Identify which cell holds the provided text, then report its (X, Y) central coordinate. 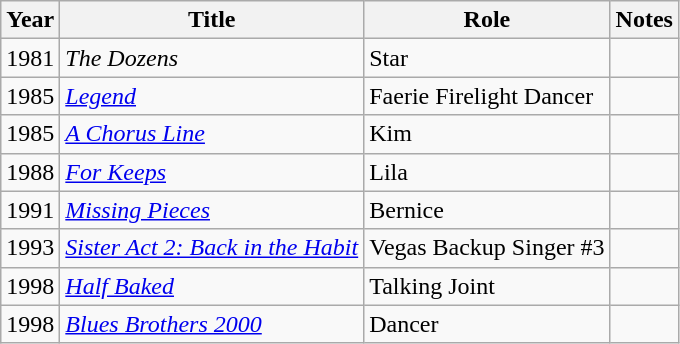
Dancer (487, 324)
Title (212, 20)
1988 (30, 172)
Vegas Backup Singer #3 (487, 248)
For Keeps (212, 172)
Half Baked (212, 286)
The Dozens (212, 58)
Notes (644, 20)
A Chorus Line (212, 134)
Lila (487, 172)
Role (487, 20)
Sister Act 2: Back in the Habit (212, 248)
Bernice (487, 210)
1993 (30, 248)
Kim (487, 134)
Star (487, 58)
Legend (212, 96)
Blues Brothers 2000 (212, 324)
Missing Pieces (212, 210)
Year (30, 20)
Talking Joint (487, 286)
1981 (30, 58)
1991 (30, 210)
Faerie Firelight Dancer (487, 96)
